Identify which cell holds the provided text, then report its [x, y] central coordinate. 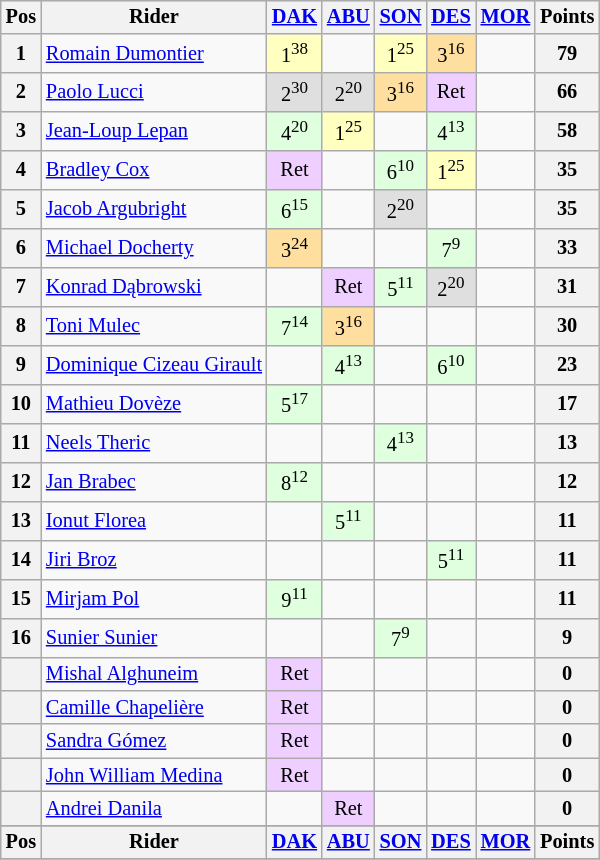
John William Medina [154, 775]
15 [21, 598]
Romain Dumontier [154, 54]
58 [567, 132]
23 [567, 364]
Camille Chapelière [154, 708]
Bradley Cox [154, 170]
Ionut Florea [154, 520]
30 [567, 326]
Jiri Broz [154, 560]
66 [567, 92]
Jean-Loup Lepan [154, 132]
17 [567, 404]
Jan Brabec [154, 482]
8 [21, 326]
Paolo Lucci [154, 92]
911 [294, 598]
5 [21, 210]
324 [294, 248]
Michael Docherty [154, 248]
Mishal Alghuneim [154, 674]
Sunier Sunier [154, 638]
615 [294, 210]
16 [21, 638]
Neels Theric [154, 442]
1 [21, 54]
230 [294, 92]
Toni Mulec [154, 326]
714 [294, 326]
Dominique Cizeau Girault [154, 364]
138 [294, 54]
2 [21, 92]
10 [21, 404]
14 [21, 560]
Mirjam Pol [154, 598]
31 [567, 288]
33 [567, 248]
Andrei Danila [154, 809]
420 [294, 132]
7 [21, 288]
4 [21, 170]
3 [21, 132]
812 [294, 482]
Jacob Argubright [154, 210]
517 [294, 404]
Konrad Dąbrowski [154, 288]
6 [21, 248]
Mathieu Dovèze [154, 404]
Sandra Gómez [154, 741]
